Pinpoint the cell where the given text exists, returning its [X, Y] midpoint coordinate. 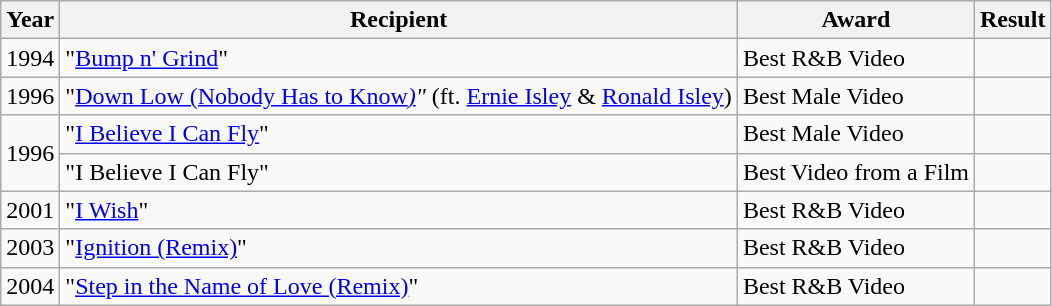
1994 [30, 58]
"Bump n' Grind" [399, 58]
"I Wish" [399, 210]
Result [1013, 20]
"Step in the Name of Love (Remix)" [399, 286]
Award [856, 20]
Year [30, 20]
Best Video from a Film [856, 172]
"Down Low (Nobody Has to Know)" (ft. Ernie Isley & Ronald Isley) [399, 96]
2004 [30, 286]
2001 [30, 210]
Recipient [399, 20]
2003 [30, 248]
"Ignition (Remix)" [399, 248]
